Capture the cell that displays the provided text and extract its (X, Y) central coordinate. 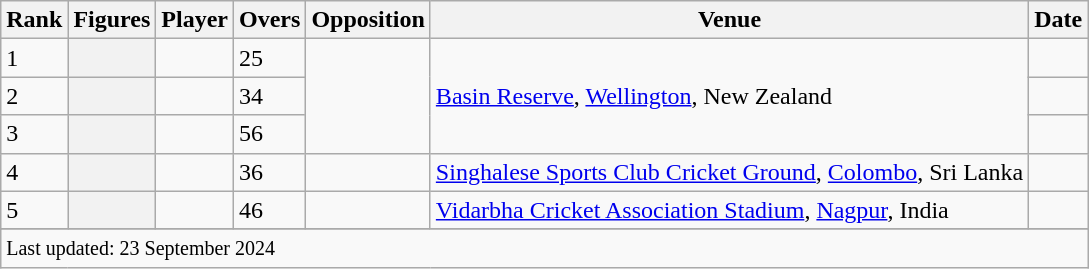
56 (270, 134)
2 (34, 96)
Figures (112, 20)
3 (34, 134)
36 (270, 172)
5 (34, 210)
Overs (270, 20)
Vidarbha Cricket Association Stadium, Nagpur, India (729, 210)
Venue (729, 20)
Player (195, 20)
Last updated: 23 September 2024 (544, 248)
4 (34, 172)
Opposition (368, 20)
Rank (34, 20)
46 (270, 210)
34 (270, 96)
25 (270, 58)
Date (1058, 20)
1 (34, 58)
Basin Reserve, Wellington, New Zealand (729, 96)
Singhalese Sports Club Cricket Ground, Colombo, Sri Lanka (729, 172)
